Detect which cell encompasses the target text, then output its (X, Y) center coordinate. 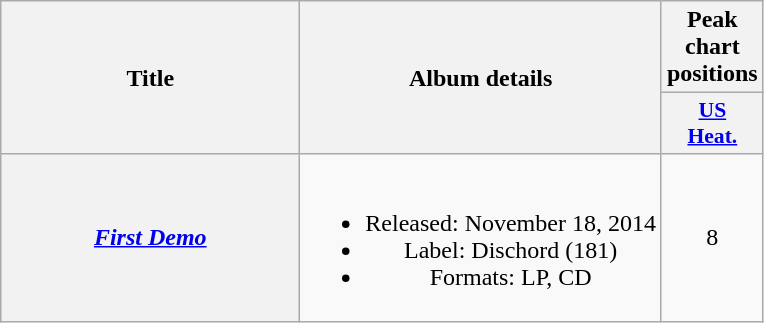
First Demo (150, 238)
Peak chart positions (712, 47)
Title (150, 78)
Album details (481, 78)
8 (712, 238)
USHeat. (712, 124)
Released: November 18, 2014Label: Dischord (181)Formats: LP, CD (481, 238)
